Pinpoint the cell where the given text exists, returning its (X, Y) midpoint coordinate. 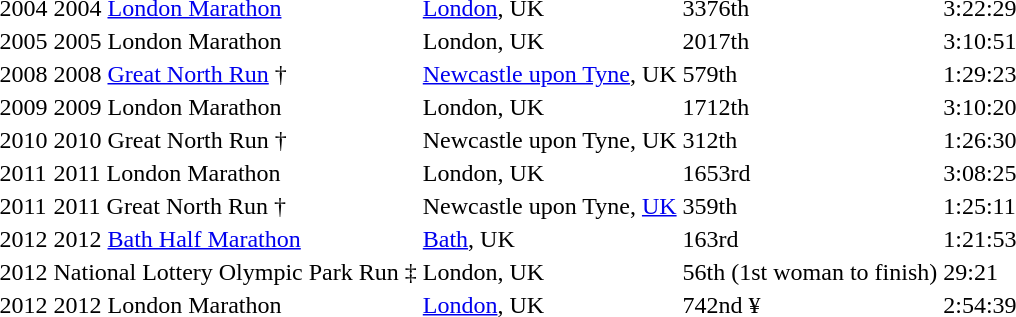
1712th (810, 107)
163rd (810, 239)
56th (1st woman to finish) (810, 272)
2012 Bath Half Marathon (235, 239)
2005 London Marathon (235, 41)
2009 London Marathon (235, 107)
2011 London Marathon (235, 173)
359th (810, 206)
2010 Great North Run † (235, 140)
1653rd (810, 173)
2011 Great North Run † (235, 206)
312th (810, 140)
National Lottery Olympic Park Run ‡ (235, 272)
2008 Great North Run † (235, 74)
579th (810, 74)
Bath, UK (550, 239)
2017th (810, 41)
